Locate the cell with the specified text and output its (x, y) center coordinate. 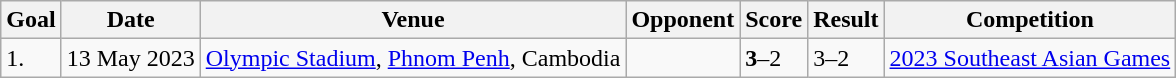
Goal (31, 20)
Result (846, 20)
Score (774, 20)
13 May 2023 (130, 58)
Olympic Stadium, Phnom Penh, Cambodia (413, 58)
Competition (1030, 20)
Date (130, 20)
Venue (413, 20)
Opponent (683, 20)
1. (31, 58)
2023 Southeast Asian Games (1030, 58)
